Output the (X, Y) coordinate of the center of the cell containing the given text.  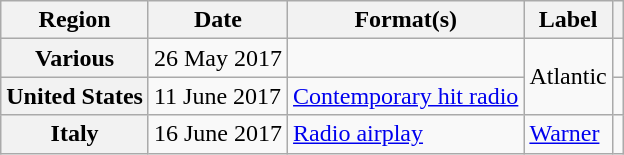
26 May 2017 (218, 58)
11 June 2017 (218, 96)
Italy (75, 134)
Atlantic (568, 77)
Region (75, 20)
Label (568, 20)
Contemporary hit radio (406, 96)
Format(s) (406, 20)
United States (75, 96)
Radio airplay (406, 134)
Warner (568, 134)
Various (75, 58)
Date (218, 20)
16 June 2017 (218, 134)
